Determine the (x, y) coordinate at the center of the cell enclosing the given text.  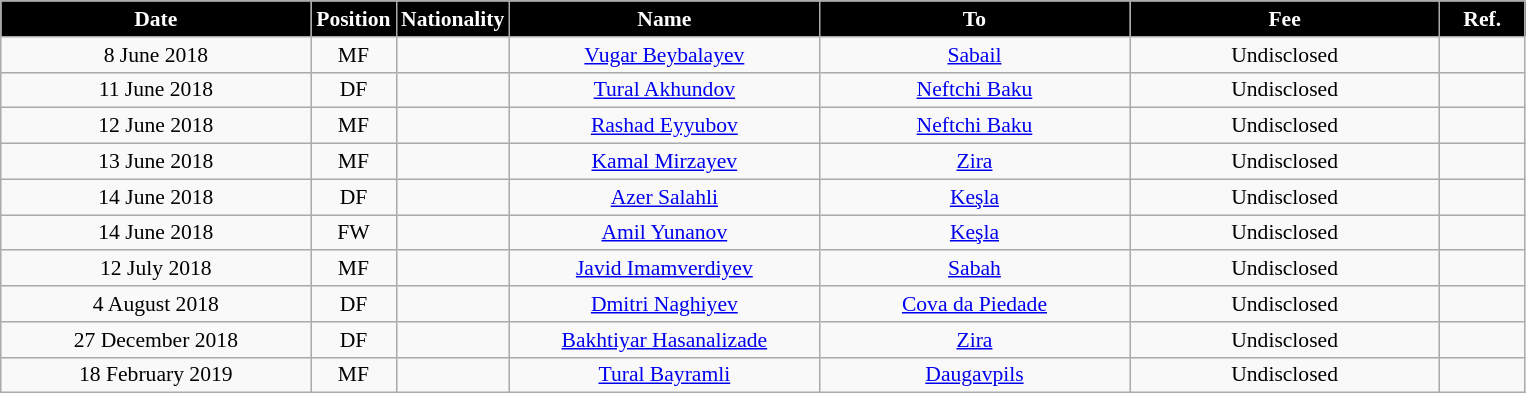
27 December 2018 (156, 340)
Nationality (452, 19)
Sabail (974, 55)
Sabah (974, 269)
To (974, 19)
Position (354, 19)
Azer Salahli (664, 197)
13 June 2018 (156, 162)
Amil Yunanov (664, 233)
12 July 2018 (156, 269)
Name (664, 19)
FW (354, 233)
Vugar Beybalayev (664, 55)
Cova da Piedade (974, 304)
Kamal Mirzayev (664, 162)
12 June 2018 (156, 126)
4 August 2018 (156, 304)
18 February 2019 (156, 375)
8 June 2018 (156, 55)
Bakhtiyar Hasanalizade (664, 340)
Dmitri Naghiyev (664, 304)
Tural Bayramli (664, 375)
Date (156, 19)
Tural Akhundov (664, 90)
Javid Imamverdiyev (664, 269)
Fee (1285, 19)
Rashad Eyyubov (664, 126)
Daugavpils (974, 375)
Ref. (1482, 19)
11 June 2018 (156, 90)
